Capture the cell that displays the provided text and extract its (x, y) central coordinate. 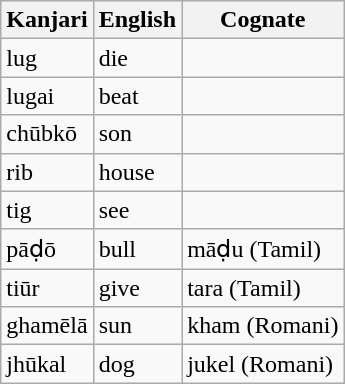
beat (137, 96)
die (137, 58)
see (137, 210)
rib (47, 172)
lugai (47, 96)
Cognate (263, 20)
give (137, 288)
tiūr (47, 288)
kham (Romani) (263, 326)
Kanjari (47, 20)
tig (47, 210)
bull (137, 249)
jhūkal (47, 364)
pāḍō (47, 249)
ghamēlā (47, 326)
house (137, 172)
tara (Tamil) (263, 288)
English (137, 20)
sun (137, 326)
jukel (Romani) (263, 364)
son (137, 134)
māḍu (Tamil) (263, 249)
chūbkō (47, 134)
lug (47, 58)
dog (137, 364)
